Return the [X, Y] coordinate for the center point of the cell that contains the specified text.  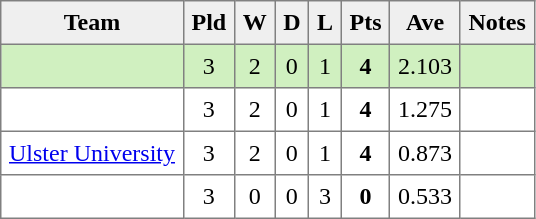
1.275 [425, 110]
D [292, 23]
Ulster University [92, 153]
L [326, 23]
Ave [425, 23]
W [254, 23]
2.103 [425, 66]
Pld [208, 23]
Pts [365, 23]
0.873 [425, 153]
Notes [497, 23]
0.533 [425, 197]
Team [92, 23]
